Identify which cell holds the provided text, then report its [x, y] central coordinate. 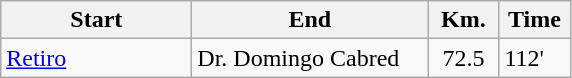
72.5 [464, 58]
Km. [464, 20]
End [310, 20]
Dr. Domingo Cabred [310, 58]
112' [534, 58]
Start [96, 20]
Retiro [96, 58]
Time [534, 20]
